From the cell containing the given text, extract its center point as [X, Y] coordinate. 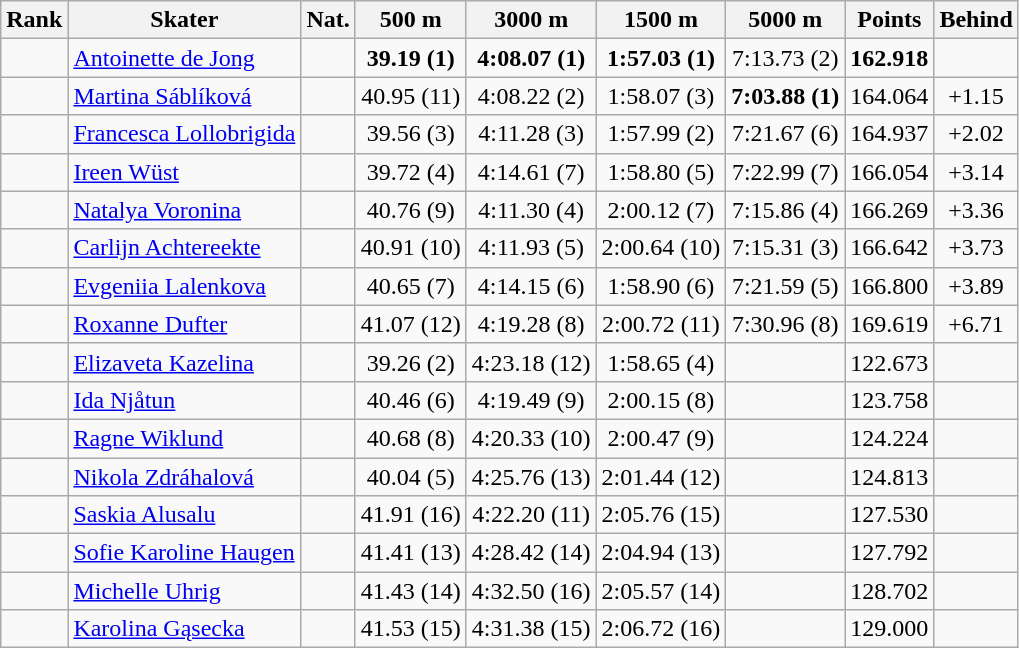
2:00.12 (7) [661, 210]
1500 m [661, 20]
4:11.30 (4) [531, 210]
4:11.93 (5) [531, 248]
Martina Sáblíková [184, 96]
40.95 (11) [410, 96]
Points [890, 20]
123.758 [890, 400]
162.918 [890, 58]
39.19 (1) [410, 58]
+6.71 [976, 324]
1:58.80 (5) [661, 172]
2:04.94 (13) [661, 553]
40.46 (6) [410, 400]
7:21.67 (6) [786, 134]
4:14.61 (7) [531, 172]
4:31.38 (15) [531, 629]
4:19.49 (9) [531, 400]
+1.15 [976, 96]
2:00.64 (10) [661, 248]
2:00.15 (8) [661, 400]
Roxanne Dufter [184, 324]
40.04 (5) [410, 477]
41.43 (14) [410, 591]
127.792 [890, 553]
40.65 (7) [410, 286]
2:01.44 (12) [661, 477]
Skater [184, 20]
40.68 (8) [410, 438]
124.224 [890, 438]
1:57.99 (2) [661, 134]
+3.73 [976, 248]
Sofie Karoline Haugen [184, 553]
Saskia Alusalu [184, 515]
164.937 [890, 134]
2:05.57 (14) [661, 591]
166.642 [890, 248]
169.619 [890, 324]
Nikola Zdráhalová [184, 477]
40.76 (9) [410, 210]
1:58.07 (3) [661, 96]
+3.36 [976, 210]
164.064 [890, 96]
4:25.76 (13) [531, 477]
Antoinette de Jong [184, 58]
41.91 (16) [410, 515]
Evgeniia Lalenkova [184, 286]
4:19.28 (8) [531, 324]
7:03.88 (1) [786, 96]
Ida Njåtun [184, 400]
Michelle Uhrig [184, 591]
4:11.28 (3) [531, 134]
122.673 [890, 362]
Behind [976, 20]
5000 m [786, 20]
7:15.31 (3) [786, 248]
4:32.50 (16) [531, 591]
166.800 [890, 286]
4:20.33 (10) [531, 438]
129.000 [890, 629]
4:28.42 (14) [531, 553]
Francesca Lollobrigida [184, 134]
Natalya Voronina [184, 210]
2:05.76 (15) [661, 515]
4:08.07 (1) [531, 58]
Nat. [328, 20]
4:23.18 (12) [531, 362]
3000 m [531, 20]
2:00.72 (11) [661, 324]
4:08.22 (2) [531, 96]
40.91 (10) [410, 248]
4:22.20 (11) [531, 515]
39.72 (4) [410, 172]
Karolina Gąsecka [184, 629]
Ragne Wiklund [184, 438]
Rank [34, 20]
4:14.15 (6) [531, 286]
7:22.99 (7) [786, 172]
+3.89 [976, 286]
+3.14 [976, 172]
7:30.96 (8) [786, 324]
Carlijn Achtereekte [184, 248]
39.56 (3) [410, 134]
166.269 [890, 210]
Ireen Wüst [184, 172]
39.26 (2) [410, 362]
Elizaveta Kazelina [184, 362]
1:57.03 (1) [661, 58]
7:13.73 (2) [786, 58]
7:21.59 (5) [786, 286]
41.07 (12) [410, 324]
124.813 [890, 477]
166.054 [890, 172]
128.702 [890, 591]
+2.02 [976, 134]
1:58.90 (6) [661, 286]
500 m [410, 20]
1:58.65 (4) [661, 362]
7:15.86 (4) [786, 210]
2:06.72 (16) [661, 629]
41.41 (13) [410, 553]
127.530 [890, 515]
2:00.47 (9) [661, 438]
41.53 (15) [410, 629]
